Search for the cell housing the specified text and yield its [X, Y] center coordinate. 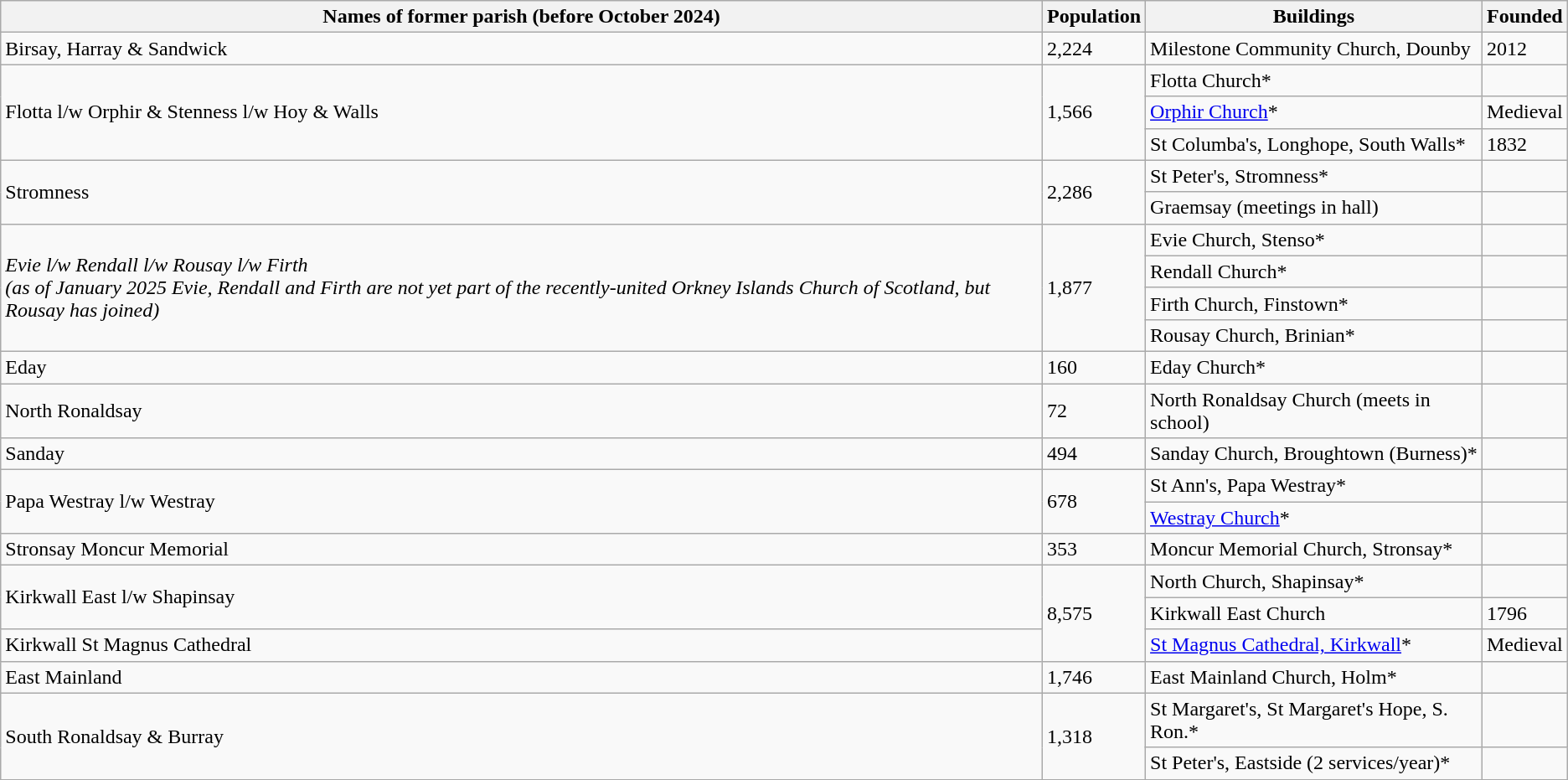
2,224 [1094, 49]
St Peter's, Stromness* [1314, 176]
East Mainland Church, Holm* [1314, 677]
494 [1094, 454]
Flotta Church* [1314, 80]
1,566 [1094, 112]
72 [1094, 411]
Population [1094, 17]
1,318 [1094, 736]
Graemsay (meetings in hall) [1314, 208]
South Ronaldsay & Burray [522, 736]
Papa Westray l/w Westray [522, 502]
St Magnus Cathedral, Kirkwall* [1314, 645]
1832 [1524, 144]
Evie Church, Stenso* [1314, 240]
St Ann's, Papa Westray* [1314, 486]
353 [1094, 550]
Kirkwall East Church [1314, 613]
1,746 [1094, 677]
2,286 [1094, 192]
St Margaret's, St Margaret's Hope, S. Ron.* [1314, 721]
Orphir Church* [1314, 112]
678 [1094, 502]
1,877 [1094, 287]
Moncur Memorial Church, Stronsay* [1314, 550]
Names of former parish (before October 2024) [522, 17]
Milestone Community Church, Dounby [1314, 49]
Westray Church* [1314, 518]
2012 [1524, 49]
Eday Church* [1314, 367]
Sanday [522, 454]
Buildings [1314, 17]
Sanday Church, Broughtown (Burness)* [1314, 454]
Kirkwall East l/w Shapinsay [522, 597]
Stromness [522, 192]
North Ronaldsay [522, 411]
Stronsay Moncur Memorial [522, 550]
Rousay Church, Brinian* [1314, 335]
8,575 [1094, 613]
North Church, Shapinsay* [1314, 581]
East Mainland [522, 677]
Rendall Church* [1314, 271]
1796 [1524, 613]
North Ronaldsay Church (meets in school) [1314, 411]
Birsay, Harray & Sandwick [522, 49]
160 [1094, 367]
Eday [522, 367]
Firth Church, Finstown* [1314, 303]
St Columba's, Longhope, South Walls* [1314, 144]
Kirkwall St Magnus Cathedral [522, 645]
Flotta l/w Orphir & Stenness l/w Hoy & Walls [522, 112]
Founded [1524, 17]
St Peter's, Eastside (2 services/year)* [1314, 763]
